Provide the (X, Y) coordinate of the cell's center where the given text is located.  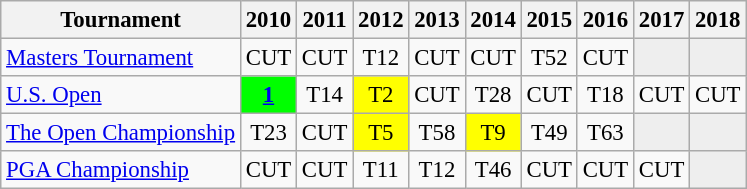
2013 (437, 20)
U.S. Open (121, 95)
2014 (493, 20)
T9 (493, 133)
2015 (549, 20)
T2 (381, 95)
T49 (549, 133)
T5 (381, 133)
2012 (381, 20)
2011 (325, 20)
2016 (605, 20)
T11 (381, 170)
T18 (605, 95)
PGA Championship (121, 170)
Masters Tournament (121, 58)
Tournament (121, 20)
T58 (437, 133)
T23 (268, 133)
The Open Championship (121, 133)
T14 (325, 95)
1 (268, 95)
2018 (718, 20)
2010 (268, 20)
T28 (493, 95)
T52 (549, 58)
2017 (661, 20)
T63 (605, 133)
T46 (493, 170)
